Search for the cell housing the specified text and yield its (X, Y) center coordinate. 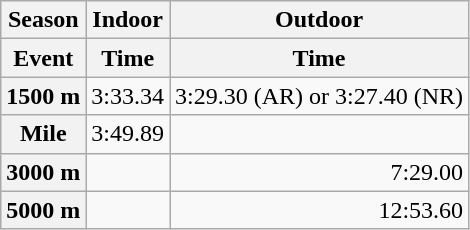
Season (44, 20)
3000 m (44, 172)
5000 m (44, 210)
1500 m (44, 96)
12:53.60 (320, 210)
Mile (44, 134)
Indoor (128, 20)
7:29.00 (320, 172)
3:49.89 (128, 134)
3:29.30 (AR) or 3:27.40 (NR) (320, 96)
Event (44, 58)
Outdoor (320, 20)
3:33.34 (128, 96)
